Return the (x, y) coordinate for the center point of the cell that contains the specified text.  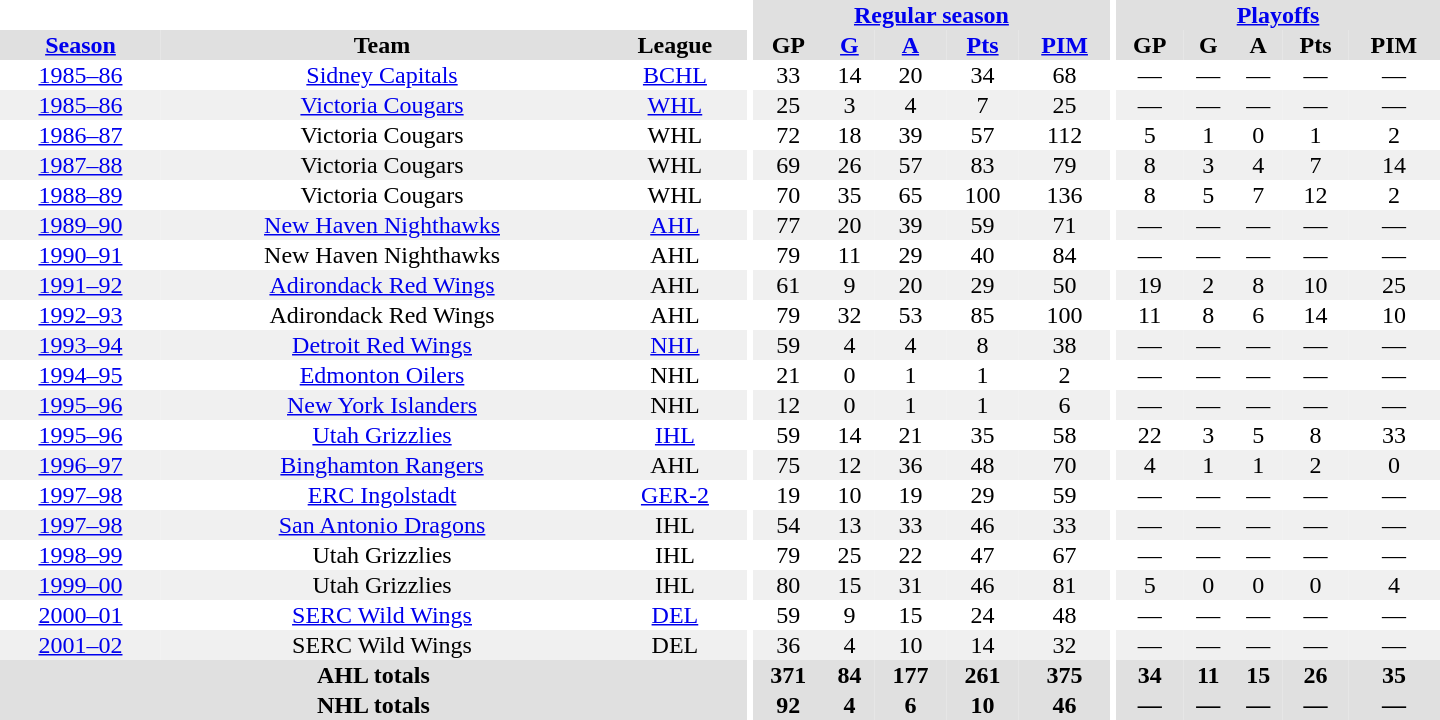
Sidney Capitals (382, 75)
Detroit Red Wings (382, 345)
NHL totals (374, 705)
375 (1065, 675)
38 (1065, 345)
61 (788, 285)
53 (910, 315)
68 (1065, 75)
177 (910, 675)
13 (849, 525)
1990–91 (80, 255)
85 (983, 315)
GER-2 (675, 495)
47 (983, 555)
BCHL (675, 75)
Season (80, 45)
31 (910, 585)
1992–93 (80, 315)
2001–02 (80, 645)
58 (1065, 435)
ERC Ingolstadt (382, 495)
2000–01 (80, 615)
1999–00 (80, 585)
1988–89 (80, 195)
371 (788, 675)
Playoffs (1278, 15)
New York Islanders (382, 405)
AHL totals (374, 675)
92 (788, 705)
1986–87 (80, 135)
69 (788, 165)
81 (1065, 585)
Binghamton Rangers (382, 465)
18 (849, 135)
1994–95 (80, 375)
League (675, 45)
83 (983, 165)
Regular season (931, 15)
1993–94 (80, 345)
24 (983, 615)
72 (788, 135)
54 (788, 525)
Edmonton Oilers (382, 375)
67 (1065, 555)
65 (910, 195)
1987–88 (80, 165)
Team (382, 45)
50 (1065, 285)
1998–99 (80, 555)
80 (788, 585)
1989–90 (80, 225)
40 (983, 255)
75 (788, 465)
77 (788, 225)
1996–97 (80, 465)
136 (1065, 195)
71 (1065, 225)
261 (983, 675)
1991–92 (80, 285)
112 (1065, 135)
San Antonio Dragons (382, 525)
